Scan for the cell matching the given text and deliver its [X, Y] coordinate at center. 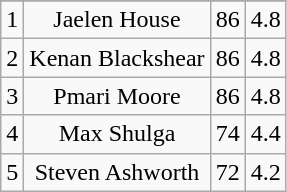
72 [228, 172]
Jaelen House [117, 20]
Kenan Blackshear [117, 58]
3 [12, 96]
4.4 [266, 134]
74 [228, 134]
Max Shulga [117, 134]
Pmari Moore [117, 96]
5 [12, 172]
1 [12, 20]
Steven Ashworth [117, 172]
4.2 [266, 172]
2 [12, 58]
4 [12, 134]
